Identify which cell holds the provided text, then report its (x, y) central coordinate. 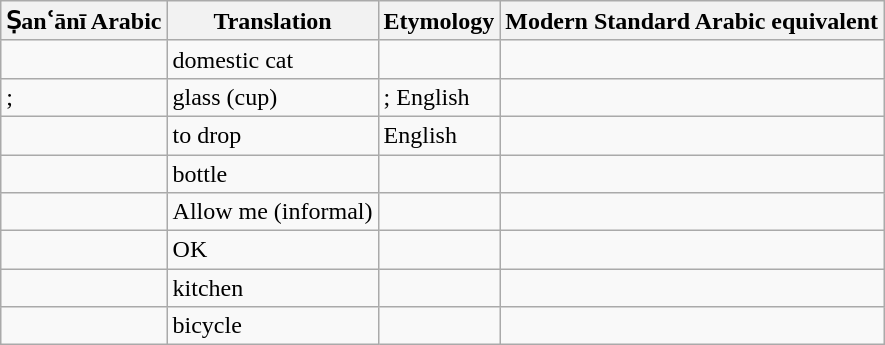
OK (272, 250)
glass (cup) (272, 97)
domestic cat (272, 59)
; (84, 97)
Allow me (informal) (272, 212)
Modern Standard Arabic equivalent (692, 21)
English (439, 135)
Ṣanʿānī Arabic (84, 21)
bicycle (272, 326)
; English (439, 97)
bottle (272, 173)
Translation (272, 21)
kitchen (272, 288)
to drop (272, 135)
Etymology (439, 21)
